Pinpoint the cell where the given text exists, returning its (X, Y) midpoint coordinate. 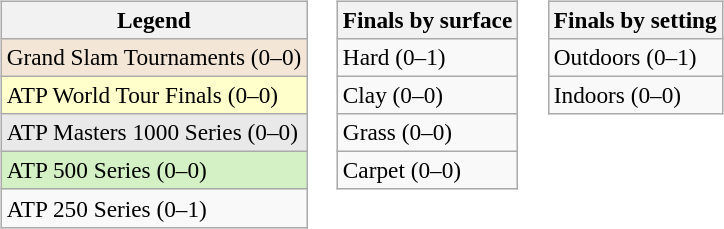
Legend (154, 20)
Outdoors (0–1) (635, 57)
Hard (0–1) (427, 57)
ATP 500 Series (0–0) (154, 171)
ATP World Tour Finals (0–0) (154, 95)
Clay (0–0) (427, 95)
Finals by surface (427, 20)
Grass (0–0) (427, 133)
Grand Slam Tournaments (0–0) (154, 57)
Carpet (0–0) (427, 171)
ATP 250 Series (0–1) (154, 208)
Indoors (0–0) (635, 95)
Finals by setting (635, 20)
ATP Masters 1000 Series (0–0) (154, 133)
